From the cell containing the given text, extract its center point as (X, Y) coordinate. 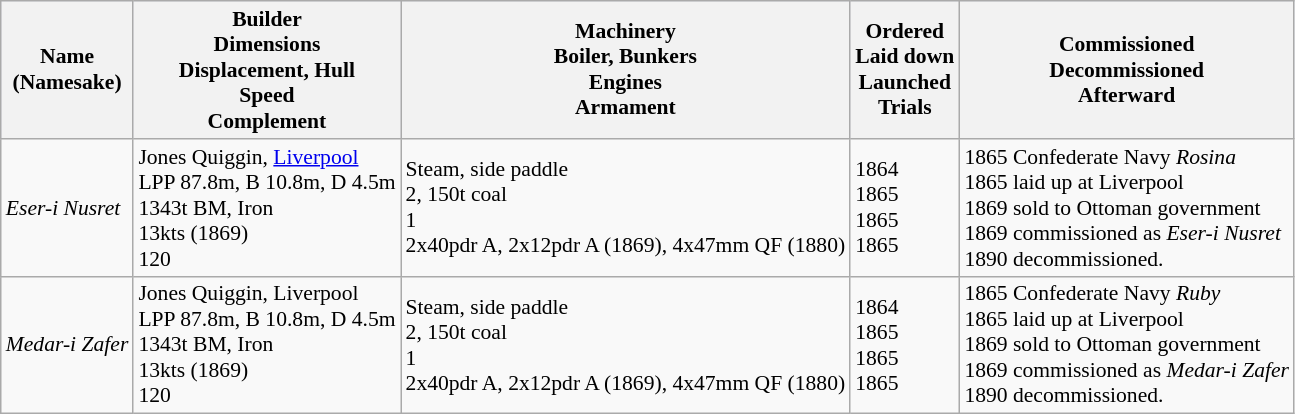
Name(Namesake) (68, 70)
1865 Confederate Navy Rosina1865 laid up at Liverpool1869 sold to Ottoman government1869 commissioned as Eser-i Nusret1890 decommissioned. (1126, 208)
CommissionedDecommissionedAfterward (1126, 70)
BuilderDimensionsDisplacement, HullSpeedComplement (266, 70)
MachineryBoiler, BunkersEnginesArmament (626, 70)
OrderedLaid downLaunchedTrials (904, 70)
1865 Confederate Navy Ruby1865 laid up at Liverpool1869 sold to Ottoman government1869 commissioned as Medar-i Zafer1890 decommissioned. (1126, 345)
Medar-i Zafer (68, 345)
Eser-i Nusret (68, 208)
